Determine the (X, Y) coordinate at the center of the cell enclosing the given text.  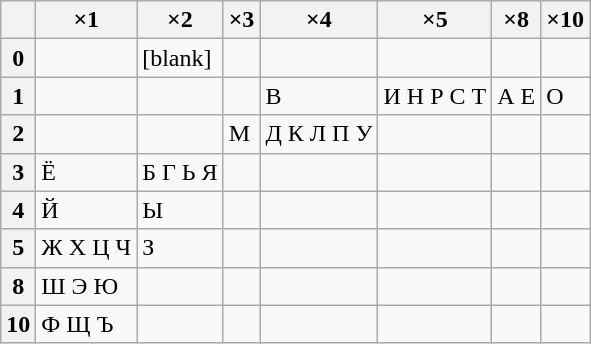
0 (18, 58)
Ы (180, 210)
Ж Х Ц Ч (86, 248)
М (242, 134)
×4 (319, 20)
×10 (566, 20)
8 (18, 286)
Б Г Ь Я (180, 172)
4 (18, 210)
[blank] (180, 58)
Ш Э Ю (86, 286)
Д К Л П У (319, 134)
Ё (86, 172)
3 (18, 172)
×8 (516, 20)
З (180, 248)
×2 (180, 20)
Й (86, 210)
10 (18, 324)
А Е (516, 96)
×3 (242, 20)
×5 (435, 20)
Ф Щ Ъ (86, 324)
×1 (86, 20)
5 (18, 248)
2 (18, 134)
В (319, 96)
1 (18, 96)
И Н Р С Т (435, 96)
О (566, 96)
